From the cell containing the given text, extract its center point as [x, y] coordinate. 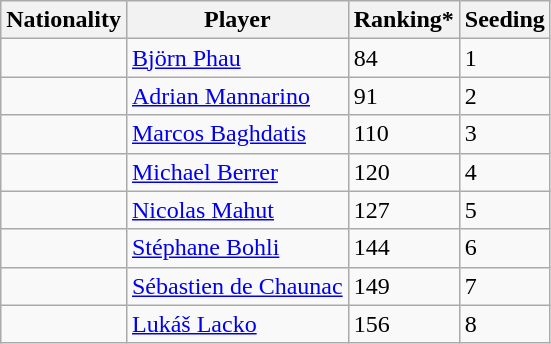
7 [504, 286]
144 [404, 248]
Adrian Mannarino [237, 96]
4 [504, 172]
149 [404, 286]
Björn Phau [237, 58]
127 [404, 210]
Sébastien de Chaunac [237, 286]
Michael Berrer [237, 172]
Ranking* [404, 20]
Nicolas Mahut [237, 210]
Nationality [64, 20]
120 [404, 172]
84 [404, 58]
Lukáš Lacko [237, 324]
91 [404, 96]
2 [504, 96]
1 [504, 58]
6 [504, 248]
8 [504, 324]
5 [504, 210]
Seeding [504, 20]
110 [404, 134]
Marcos Baghdatis [237, 134]
Player [237, 20]
156 [404, 324]
3 [504, 134]
Stéphane Bohli [237, 248]
